Determine the (X, Y) coordinate at the center of the cell enclosing the given text.  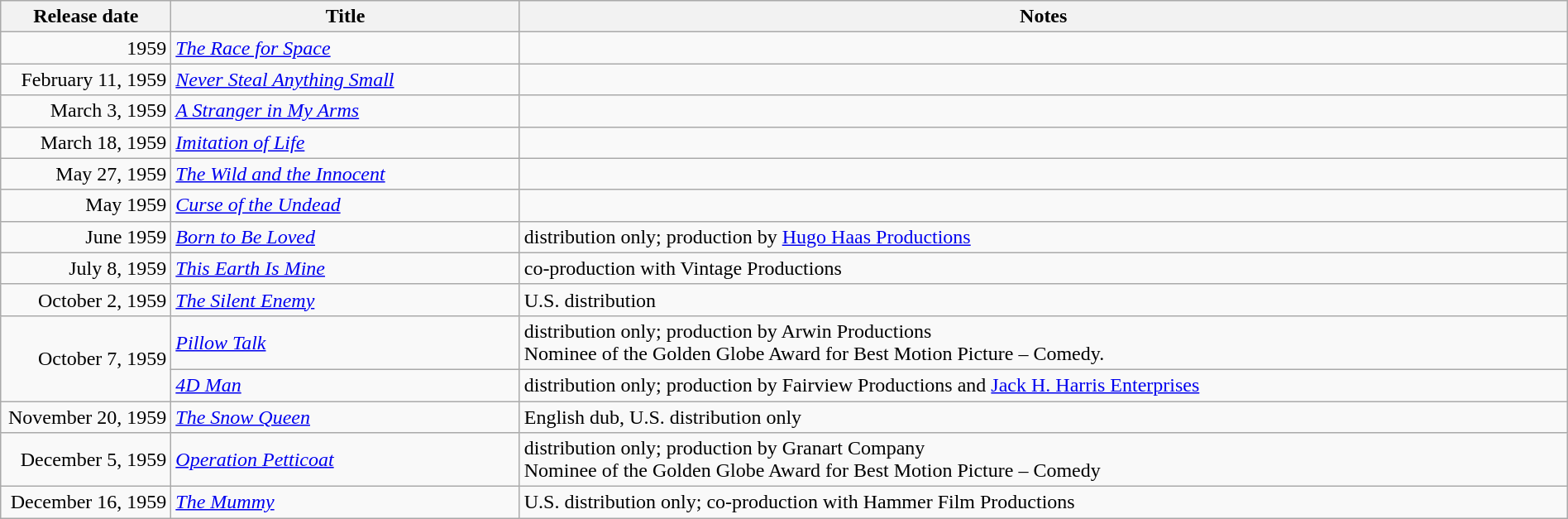
English dub, U.S. distribution only (1044, 416)
December 5, 1959 (86, 460)
co-production with Vintage Productions (1044, 268)
Title (346, 17)
distribution only; production by Granart CompanyNominee of the Golden Globe Award for Best Motion Picture – Comedy (1044, 460)
Born to Be Loved (346, 237)
Release date (86, 17)
May 27, 1959 (86, 174)
June 1959 (86, 237)
Never Steal Anything Small (346, 79)
Operation Petticoat (346, 460)
distribution only; production by Arwin ProductionsNominee of the Golden Globe Award for Best Motion Picture – Comedy. (1044, 343)
December 16, 1959 (86, 502)
This Earth Is Mine (346, 268)
The Snow Queen (346, 416)
Curse of the Undead (346, 205)
distribution only; production by Hugo Haas Productions (1044, 237)
November 20, 1959 (86, 416)
U.S. distribution only; co-production with Hammer Film Productions (1044, 502)
U.S. distribution (1044, 300)
4D Man (346, 385)
Imitation of Life (346, 142)
May 1959 (86, 205)
The Silent Enemy (346, 300)
October 7, 1959 (86, 358)
The Wild and the Innocent (346, 174)
February 11, 1959 (86, 79)
March 3, 1959 (86, 111)
October 2, 1959 (86, 300)
distribution only; production by Fairview Productions and Jack H. Harris Enterprises (1044, 385)
The Race for Space (346, 48)
March 18, 1959 (86, 142)
The Mummy (346, 502)
A Stranger in My Arms (346, 111)
Notes (1044, 17)
1959 (86, 48)
Pillow Talk (346, 343)
July 8, 1959 (86, 268)
